Identify which cell holds the provided text, then report its (X, Y) central coordinate. 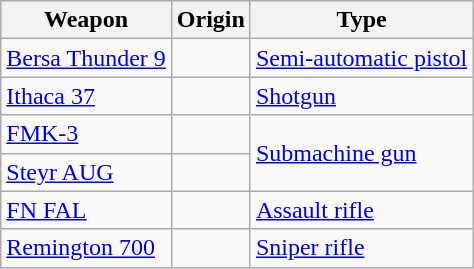
Origin (210, 20)
Assault rifle (361, 210)
Remington 700 (86, 248)
Sniper rifle (361, 248)
FMK-3 (86, 134)
Semi-automatic pistol (361, 58)
Weapon (86, 20)
Steyr AUG (86, 172)
Bersa Thunder 9 (86, 58)
Shotgun (361, 96)
Type (361, 20)
Submachine gun (361, 153)
FN FAL (86, 210)
Ithaca 37 (86, 96)
